For the text-containing cell, return its midpoint in [x, y] coordinate format. 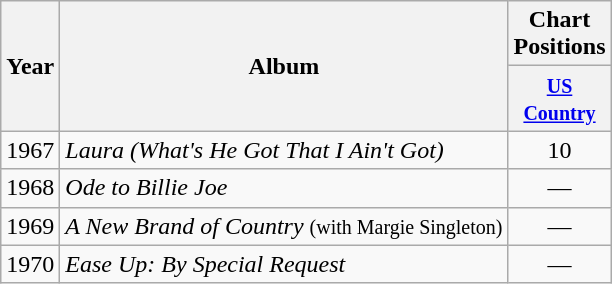
Year [30, 66]
Chart Positions [560, 34]
1967 [30, 150]
Album [284, 66]
US Country [560, 98]
Ode to Billie Joe [284, 188]
A New Brand of Country (with Margie Singleton) [284, 226]
1970 [30, 264]
Laura (What's He Got That I Ain't Got) [284, 150]
1969 [30, 226]
Ease Up: By Special Request [284, 264]
10 [560, 150]
1968 [30, 188]
